From the cell containing the given text, extract its center point as (X, Y) coordinate. 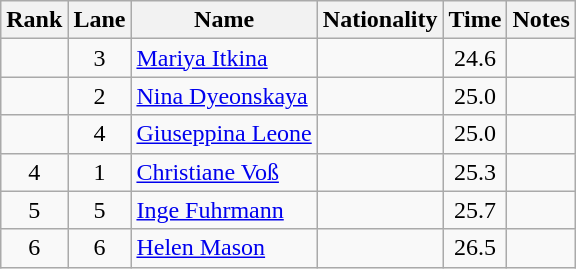
Christiane Voß (224, 172)
24.6 (475, 58)
3 (100, 58)
Mariya Itkina (224, 58)
Inge Fuhrmann (224, 210)
Lane (100, 20)
25.7 (475, 210)
25.3 (475, 172)
2 (100, 96)
Helen Mason (224, 248)
26.5 (475, 248)
Notes (541, 20)
Nationality (380, 20)
Rank (34, 20)
Nina Dyeonskaya (224, 96)
Time (475, 20)
Giuseppina Leone (224, 134)
Name (224, 20)
1 (100, 172)
